Provide the [x, y] coordinate of the cell's center where the given text is located.  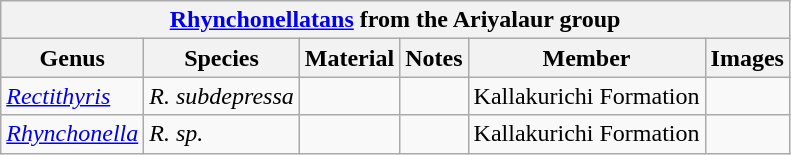
R. sp. [222, 134]
Genus [72, 58]
Rhynchonella [72, 134]
Images [747, 58]
Material [349, 58]
Member [586, 58]
Rectithyris [72, 96]
Rhynchonellatans from the Ariyalaur group [396, 20]
R. subdepressa [222, 96]
Notes [434, 58]
Species [222, 58]
